Return the (X, Y) coordinate for the center point of the cell that contains the specified text.  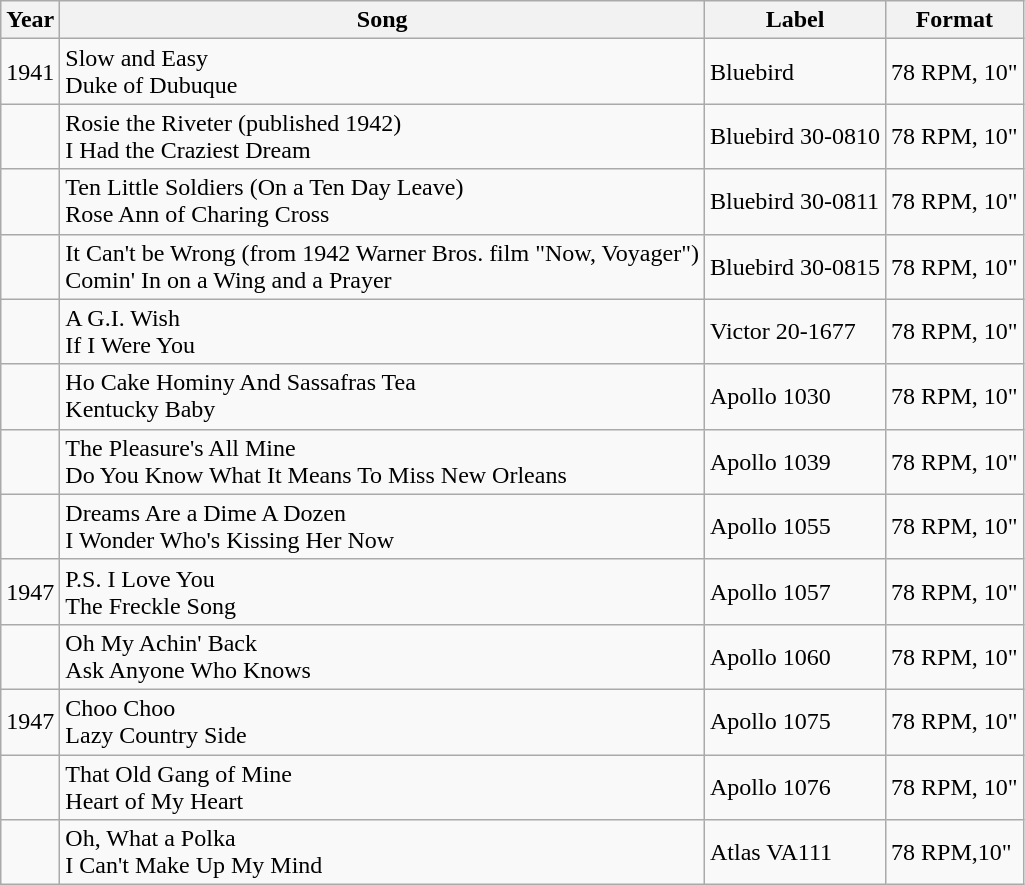
Song (382, 20)
That Old Gang of MineHeart of My Heart (382, 786)
Format (955, 20)
Atlas VA111 (794, 852)
Ten Little Soldiers (On a Ten Day Leave)Rose Ann of Charing Cross (382, 202)
1941 (30, 72)
78 RPM,10" (955, 852)
Oh, What a PolkaI Can't Make Up My Mind (382, 852)
Dreams Are a Dime A DozenI Wonder Who's Kissing Her Now (382, 526)
Ho Cake Hominy And Sassafras TeaKentucky Baby (382, 396)
Apollo 1057 (794, 592)
Label (794, 20)
Apollo 1060 (794, 656)
Apollo 1076 (794, 786)
Apollo 1030 (794, 396)
Victor 20-1677 (794, 332)
Year (30, 20)
The Pleasure's All MineDo You Know What It Means To Miss New Orleans (382, 462)
Apollo 1039 (794, 462)
Choo ChooLazy Country Side (382, 722)
Oh My Achin' BackAsk Anyone Who Knows (382, 656)
Bluebird 30-0810 (794, 136)
Slow and EasyDuke of Dubuque (382, 72)
Bluebird 30-0815 (794, 266)
P.S. I Love YouThe Freckle Song (382, 592)
Bluebird 30-0811 (794, 202)
Apollo 1055 (794, 526)
Rosie the Riveter (published 1942)I Had the Craziest Dream (382, 136)
A G.I. WishIf I Were You (382, 332)
Apollo 1075 (794, 722)
It Can't be Wrong (from 1942 Warner Bros. film "Now, Voyager")Comin' In on a Wing and a Prayer (382, 266)
Bluebird (794, 72)
